Scan for the cell matching the given text and deliver its [x, y] coordinate at center. 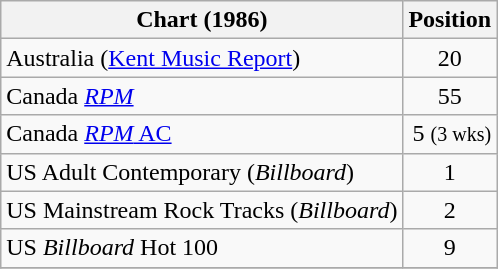
Australia (Kent Music Report) [202, 58]
20 [450, 58]
2 [450, 210]
US Adult Contemporary (Billboard) [202, 172]
1 [450, 172]
US Billboard Hot 100 [202, 248]
Position [450, 20]
5 (3 wks) [450, 134]
Canada RPM AC [202, 134]
US Mainstream Rock Tracks (Billboard) [202, 210]
Canada RPM [202, 96]
Chart (1986) [202, 20]
55 [450, 96]
9 [450, 248]
